Detect which cell encompasses the target text, then output its (x, y) center coordinate. 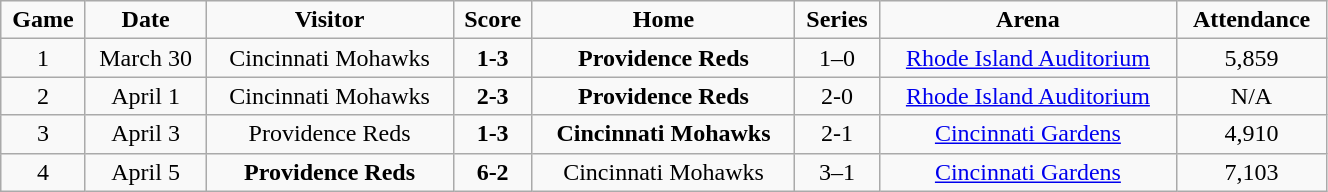
2 (43, 96)
April 5 (146, 172)
Game (43, 20)
1–0 (837, 58)
3 (43, 134)
2-1 (837, 134)
Attendance (1252, 20)
Date (146, 20)
4 (43, 172)
1 (43, 58)
2-0 (837, 96)
N/A (1252, 96)
5,859 (1252, 58)
April 3 (146, 134)
Arena (1028, 20)
6-2 (492, 172)
Score (492, 20)
April 1 (146, 96)
4,910 (1252, 134)
2-3 (492, 96)
Visitor (330, 20)
7,103 (1252, 172)
Home (664, 20)
Series (837, 20)
March 30 (146, 58)
3–1 (837, 172)
